Pinpoint the cell where the given text exists, returning its [X, Y] midpoint coordinate. 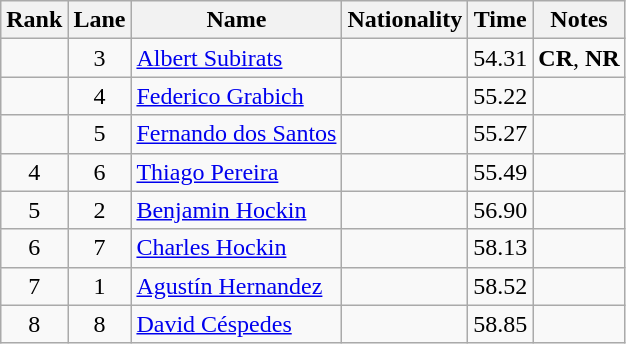
56.90 [500, 210]
54.31 [500, 58]
Name [236, 20]
58.52 [500, 286]
Federico Grabich [236, 96]
Nationality [405, 20]
Agustín Hernandez [236, 286]
1 [100, 286]
Lane [100, 20]
David Céspedes [236, 324]
Notes [579, 20]
2 [100, 210]
55.27 [500, 134]
Charles Hockin [236, 248]
Time [500, 20]
55.49 [500, 172]
CR, NR [579, 58]
Rank [34, 20]
58.13 [500, 248]
Albert Subirats [236, 58]
3 [100, 58]
58.85 [500, 324]
Thiago Pereira [236, 172]
55.22 [500, 96]
Fernando dos Santos [236, 134]
Benjamin Hockin [236, 210]
